Find where the given text appears and provide that cell's center as (X, Y) coordinate. 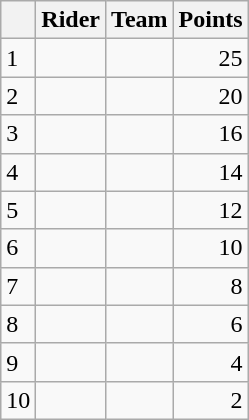
Rider (71, 20)
7 (18, 286)
3 (18, 134)
1 (18, 58)
5 (18, 210)
20 (210, 96)
Team (140, 20)
14 (210, 172)
25 (210, 58)
16 (210, 134)
9 (18, 362)
Points (210, 20)
12 (210, 210)
